Return the [x, y] coordinate for the center point of the cell that contains the specified text.  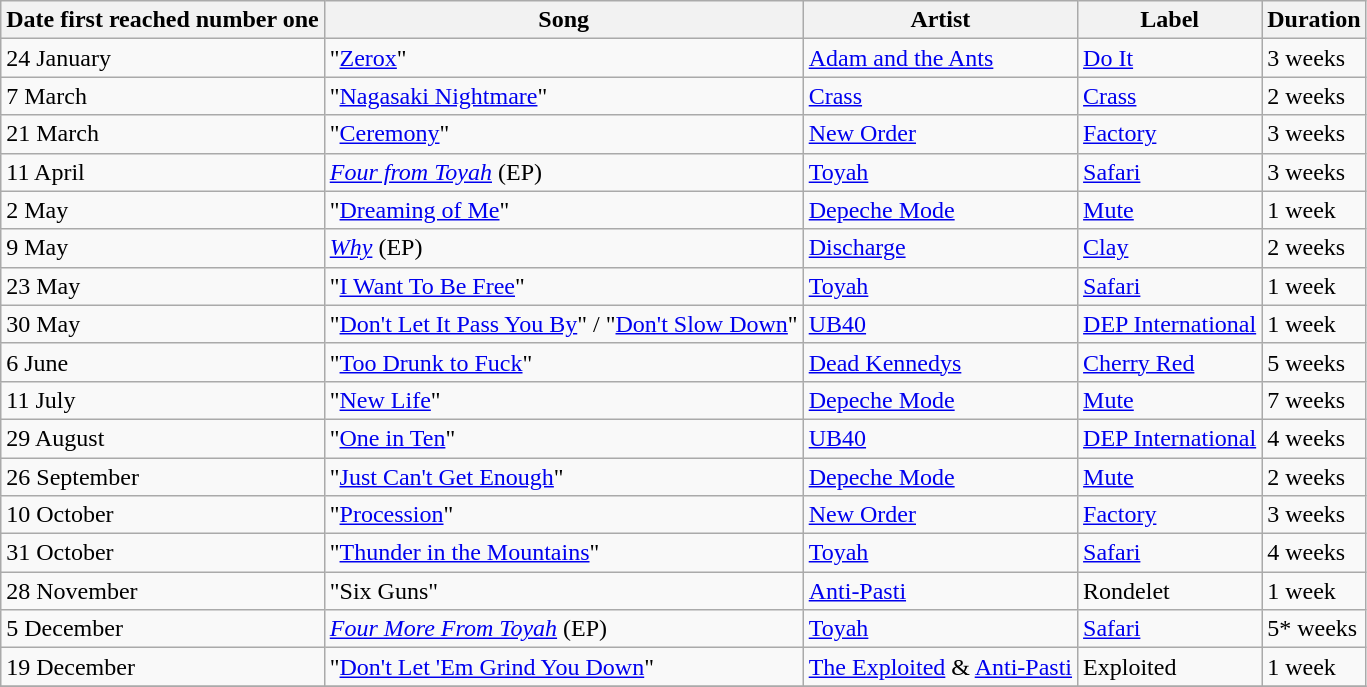
Duration [1314, 20]
"Don't Let 'Em Grind You Down" [564, 667]
11 July [162, 400]
5 weeks [1314, 362]
"One in Ten" [564, 438]
29 August [162, 438]
"Ceremony" [564, 134]
Why (EP) [564, 248]
Rondelet [1170, 591]
Exploited [1170, 667]
The Exploited & Anti-Pasti [940, 667]
5* weeks [1314, 629]
"Too Drunk to Fuck" [564, 362]
"Six Guns" [564, 591]
Dead Kennedys [940, 362]
Adam and the Ants [940, 58]
11 April [162, 172]
2 May [162, 210]
31 October [162, 553]
30 May [162, 324]
"Procession" [564, 515]
7 March [162, 96]
9 May [162, 248]
7 weeks [1314, 400]
6 June [162, 362]
"Don't Let It Pass You By" / "Don't Slow Down" [564, 324]
10 October [162, 515]
Artist [940, 20]
23 May [162, 286]
"Dreaming of Me" [564, 210]
"Nagasaki Nightmare" [564, 96]
"I Want To Be Free" [564, 286]
Four More From Toyah (EP) [564, 629]
"New Life" [564, 400]
Discharge [940, 248]
"Thunder in the Mountains" [564, 553]
Label [1170, 20]
"Just Can't Get Enough" [564, 477]
Song [564, 20]
21 March [162, 134]
Four from Toyah (EP) [564, 172]
Date first reached number one [162, 20]
5 December [162, 629]
24 January [162, 58]
"Zerox" [564, 58]
19 December [162, 667]
Anti-Pasti [940, 591]
Cherry Red [1170, 362]
Do It [1170, 58]
28 November [162, 591]
26 September [162, 477]
Clay [1170, 248]
